Scan for the cell matching the given text and deliver its [x, y] coordinate at center. 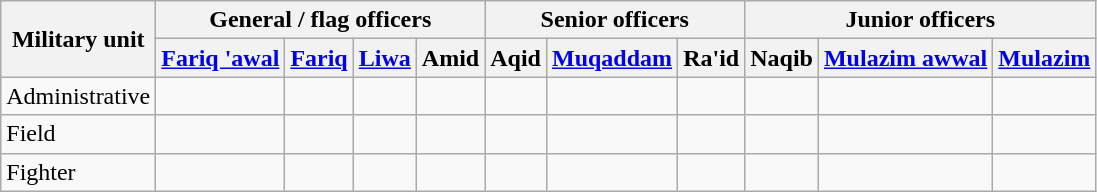
Amid [450, 58]
Mulazim [1044, 58]
Liwa [384, 58]
Fariq [319, 58]
Fariq 'awal [220, 58]
Junior officers [920, 20]
Ra'id [712, 58]
Military unit [78, 39]
General / flag officers [320, 20]
Administrative [78, 96]
Mulazim awwal [905, 58]
Aqid [516, 58]
Muqaddam [612, 58]
Senior officers [615, 20]
Field [78, 134]
Fighter [78, 172]
Naqib [782, 58]
